Capture the cell that displays the provided text and extract its [x, y] central coordinate. 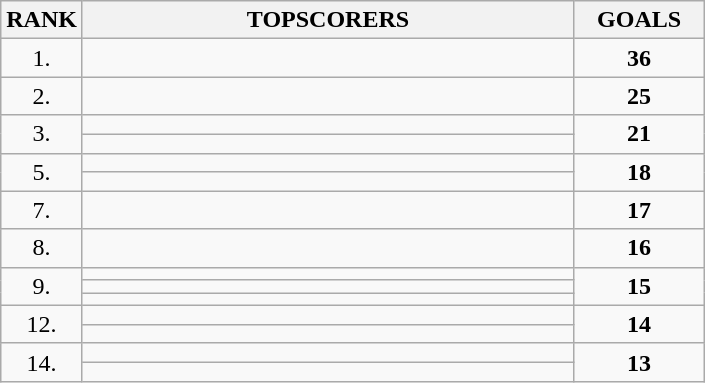
25 [640, 96]
3. [42, 134]
17 [640, 210]
5. [42, 172]
14 [640, 324]
2. [42, 96]
TOPSCORERS [328, 20]
15 [640, 286]
1. [42, 58]
RANK [42, 20]
21 [640, 134]
GOALS [640, 20]
12. [42, 324]
16 [640, 248]
13 [640, 362]
36 [640, 58]
8. [42, 248]
18 [640, 172]
9. [42, 286]
7. [42, 210]
14. [42, 362]
